Find where the given text appears and provide that cell's center as (x, y) coordinate. 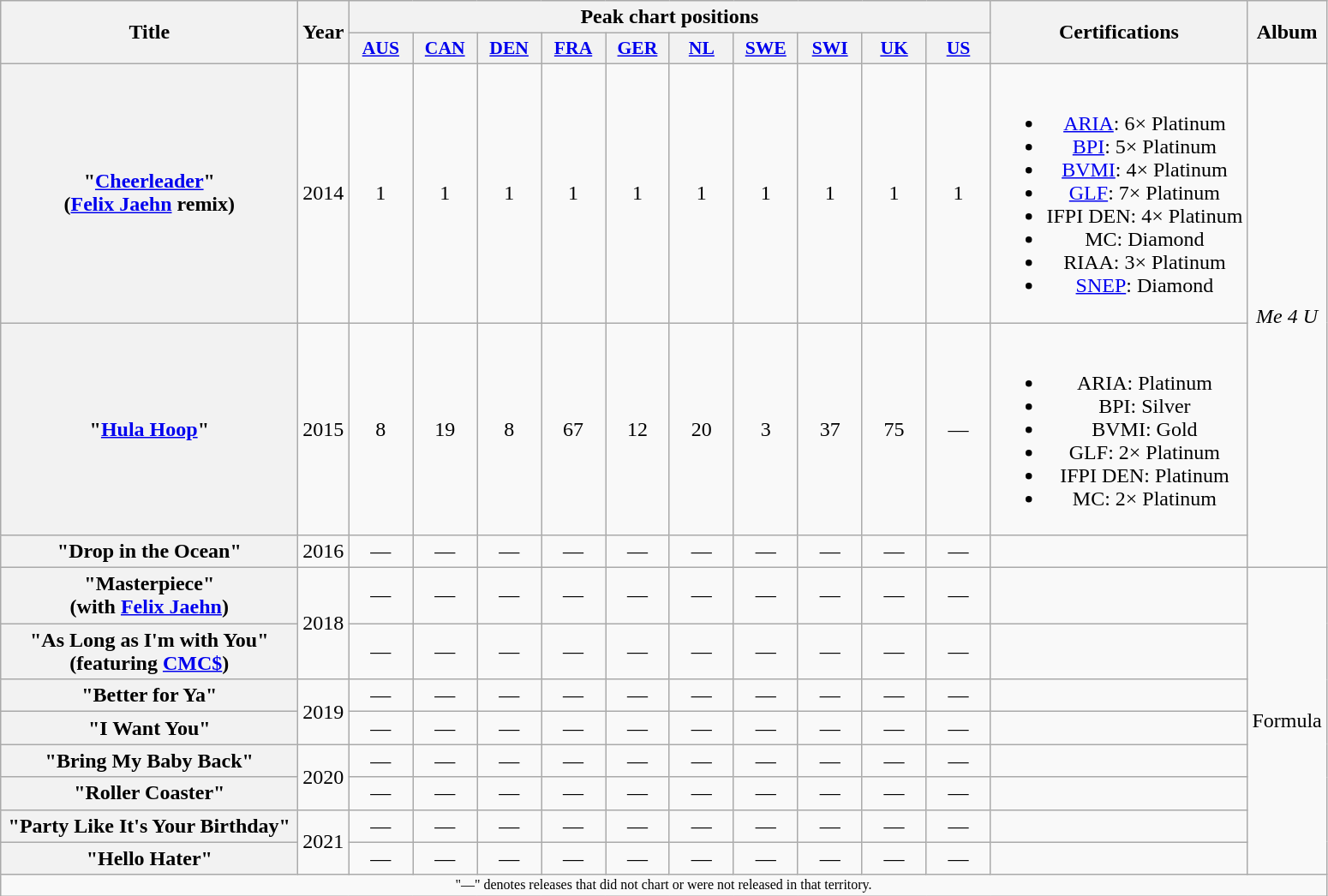
"Hula Hoop" (149, 428)
Me 4 U (1287, 315)
"Cheerleader"(Felix Jaehn remix) (149, 193)
Formula (1287, 721)
2018 (324, 624)
2019 (324, 712)
SWI (829, 49)
"Bring My Baby Back" (149, 761)
NL (701, 49)
67 (574, 428)
UK (894, 49)
FRA (574, 49)
12 (637, 428)
2021 (324, 842)
"—" denotes releases that did not chart or were not released in that territory. (664, 885)
Peak chart positions (670, 17)
Album (1287, 33)
AUS (380, 49)
2014 (324, 193)
"I Want You" (149, 728)
Year (324, 33)
20 (701, 428)
DEN (509, 49)
"Drop in the Ocean" (149, 552)
GER (637, 49)
"Better for Ya" (149, 696)
ARIA: 6× PlatinumBPI: 5× PlatinumBVMI: 4× PlatinumGLF: 7× PlatinumIFPI DEN: 4× PlatinumMC: DiamondRIAA: 3× PlatinumSNEP: Diamond (1119, 193)
US (958, 49)
SWE (766, 49)
"As Long as I'm with You"(featuring CMC$) (149, 651)
"Masterpiece"(with Felix Jaehn) (149, 596)
2016 (324, 552)
ARIA: PlatinumBPI: SilverBVMI: GoldGLF: 2× PlatinumIFPI DEN: PlatinumMC: 2× Platinum (1119, 428)
2020 (324, 777)
2015 (324, 428)
3 (766, 428)
Certifications (1119, 33)
CAN (446, 49)
37 (829, 428)
"Hello Hater" (149, 858)
19 (446, 428)
"Party Like It's Your Birthday" (149, 826)
75 (894, 428)
"Roller Coaster" (149, 793)
Title (149, 33)
